Scan for the cell matching the given text and deliver its [X, Y] coordinate at center. 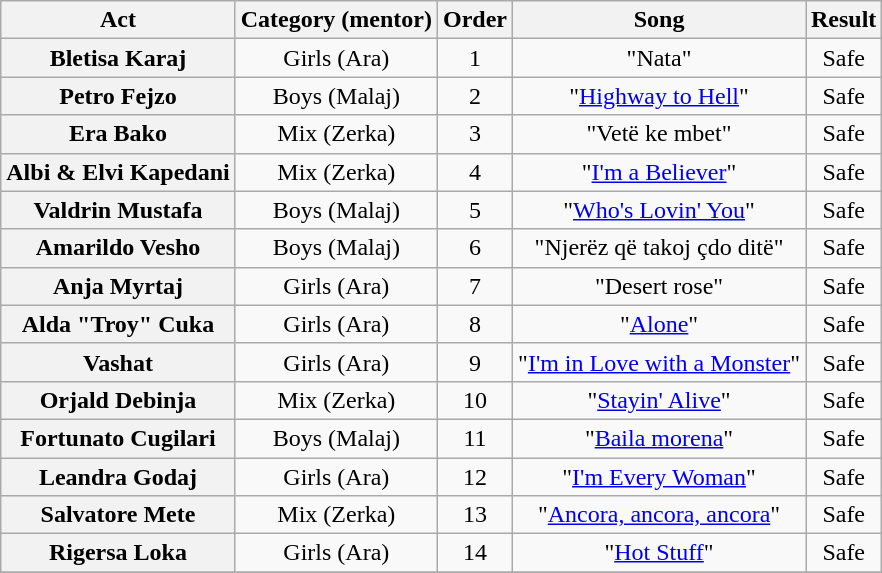
Rigersa Loka [118, 553]
4 [476, 172]
11 [476, 438]
"Nata" [660, 58]
Albi & Elvi Kapedani [118, 172]
2 [476, 96]
5 [476, 210]
"I'm in Love with a Monster" [660, 362]
"Stayin' Alive" [660, 400]
"Vetë ke mbet" [660, 134]
Amarildo Vesho [118, 248]
13 [476, 515]
Act [118, 20]
"Who's Lovin' You" [660, 210]
Order [476, 20]
Result [844, 20]
12 [476, 477]
"Hot Stuff" [660, 553]
Valdrin Mustafa [118, 210]
"Alone" [660, 324]
"Baila morena" [660, 438]
"I'm a Believer" [660, 172]
1 [476, 58]
Salvatore Mete [118, 515]
Leandra Godaj [118, 477]
"Ancora, ancora, ancora" [660, 515]
10 [476, 400]
"Desert rose" [660, 286]
Era Bako [118, 134]
Song [660, 20]
Vashat [118, 362]
14 [476, 553]
"Highway to Hell" [660, 96]
Orjald Debinja [118, 400]
3 [476, 134]
"Njerëz që takoj çdo ditë" [660, 248]
Bletisa Karaj [118, 58]
Petro Fejzo [118, 96]
Fortunato Cugilari [118, 438]
9 [476, 362]
Anja Myrtaj [118, 286]
Category (mentor) [336, 20]
7 [476, 286]
6 [476, 248]
Alda "Troy" Cuka [118, 324]
"I'm Every Woman" [660, 477]
8 [476, 324]
